From the cell containing the given text, extract its center point as (X, Y) coordinate. 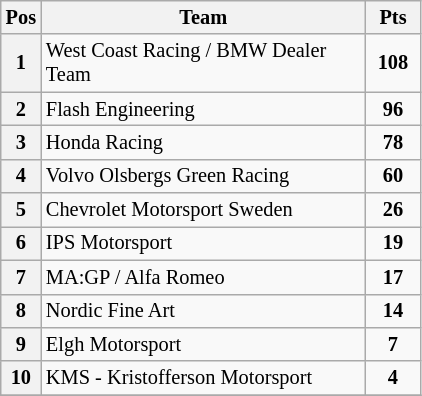
10 (21, 378)
IPS Motorsport (204, 243)
108 (394, 63)
17 (394, 277)
26 (394, 210)
96 (394, 109)
Flash Engineering (204, 109)
3 (21, 142)
Pos (21, 17)
Team (204, 17)
5 (21, 210)
78 (394, 142)
MA:GP / Alfa Romeo (204, 277)
KMS - Kristofferson Motorsport (204, 378)
2 (21, 109)
Pts (394, 17)
8 (21, 311)
6 (21, 243)
Nordic Fine Art (204, 311)
14 (394, 311)
9 (21, 344)
Honda Racing (204, 142)
19 (394, 243)
Volvo Olsbergs Green Racing (204, 176)
1 (21, 63)
60 (394, 176)
Chevrolet Motorsport Sweden (204, 210)
West Coast Racing / BMW Dealer Team (204, 63)
Elgh Motorsport (204, 344)
